Extract the [x, y] coordinate from the center of the cell holding the provided text.  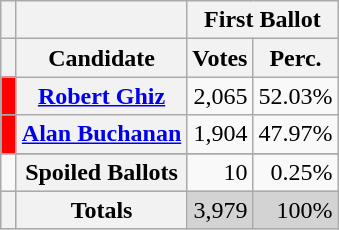
1,904 [220, 134]
100% [296, 210]
52.03% [296, 96]
Perc. [296, 58]
Alan Buchanan [101, 134]
Candidate [101, 58]
3,979 [220, 210]
0.25% [296, 172]
Totals [101, 210]
Votes [220, 58]
Robert Ghiz [101, 96]
10 [220, 172]
First Ballot [262, 20]
47.97% [296, 134]
2,065 [220, 96]
Spoiled Ballots [101, 172]
